Detect which cell encompasses the target text, then output its [X, Y] center coordinate. 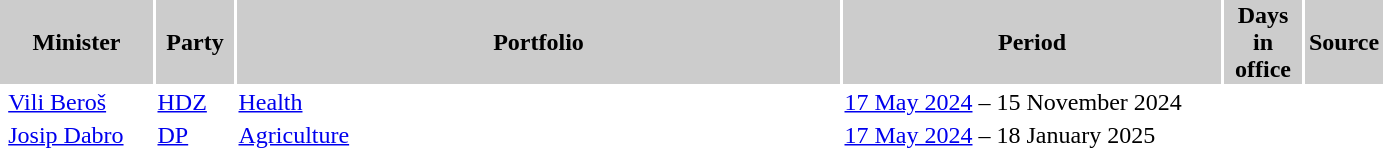
Health [538, 102]
HDZ [195, 102]
Portfolio [538, 42]
Vili Beroš [80, 102]
Days in office [1263, 42]
Source [1344, 42]
Period [1032, 42]
17 May 2024 – 15 November 2024 [1032, 102]
Minister [76, 42]
Party [195, 42]
